Find where the given text appears and provide that cell's center as (X, Y) coordinate. 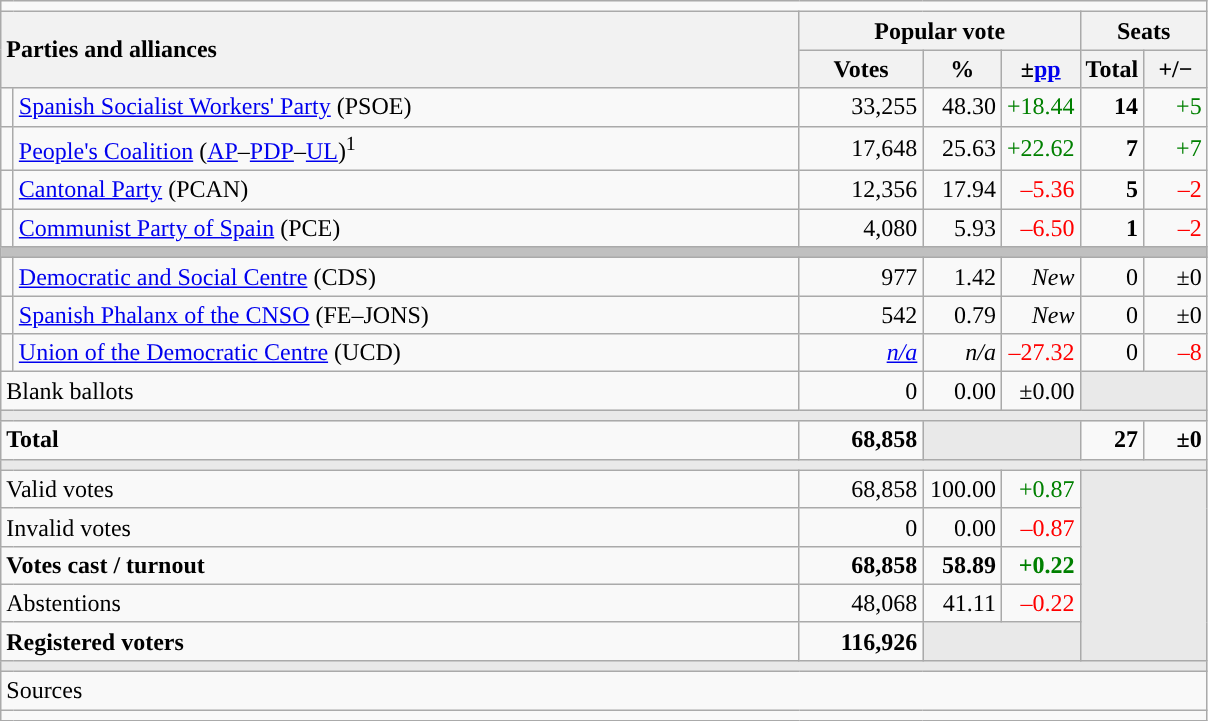
–0.22 (1040, 603)
12,356 (861, 190)
17.94 (962, 190)
+0.22 (1040, 565)
Communist Party of Spain (PCE) (406, 228)
Spanish Socialist Workers' Party (PSOE) (406, 107)
48.30 (962, 107)
977 (861, 277)
Parties and alliances (400, 50)
Votes (861, 69)
Spanish Phalanx of the CNSO (FE–JONS) (406, 315)
0.79 (962, 315)
Votes cast / turnout (400, 565)
Valid votes (400, 489)
+22.62 (1040, 148)
58.89 (962, 565)
People's Coalition (AP–PDP–UL)1 (406, 148)
+5 (1176, 107)
14 (1112, 107)
Cantonal Party (PCAN) (406, 190)
±0.00 (1040, 391)
7 (1112, 148)
–6.50 (1040, 228)
+18.44 (1040, 107)
–8 (1176, 353)
1.42 (962, 277)
5.93 (962, 228)
542 (861, 315)
33,255 (861, 107)
48,068 (861, 603)
–5.36 (1040, 190)
27 (1112, 440)
5 (1112, 190)
Registered voters (400, 641)
+7 (1176, 148)
116,926 (861, 641)
Democratic and Social Centre (CDS) (406, 277)
4,080 (861, 228)
+/− (1176, 69)
Popular vote (940, 31)
Blank ballots (400, 391)
–27.32 (1040, 353)
25.63 (962, 148)
Union of the Democratic Centre (UCD) (406, 353)
Seats (1144, 31)
Sources (604, 691)
Abstentions (400, 603)
41.11 (962, 603)
–0.87 (1040, 527)
17,648 (861, 148)
% (962, 69)
±pp (1040, 69)
+0.87 (1040, 489)
1 (1112, 228)
Invalid votes (400, 527)
100.00 (962, 489)
